Determine the [x, y] coordinate at the center of the cell enclosing the given text.  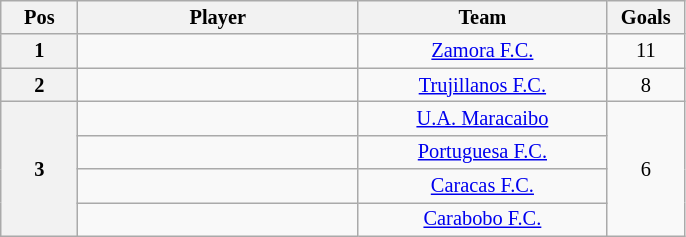
6 [646, 168]
3 [40, 168]
Caracas F.C. [483, 186]
Team [483, 17]
Carabobo F.C. [483, 219]
8 [646, 85]
Pos [40, 17]
1 [40, 51]
Trujillanos F.C. [483, 85]
Zamora F.C. [483, 51]
2 [40, 85]
11 [646, 51]
U.A. Maracaibo [483, 118]
Player [218, 17]
Portuguesa F.C. [483, 152]
Goals [646, 17]
